Capture the cell that displays the provided text and extract its [x, y] central coordinate. 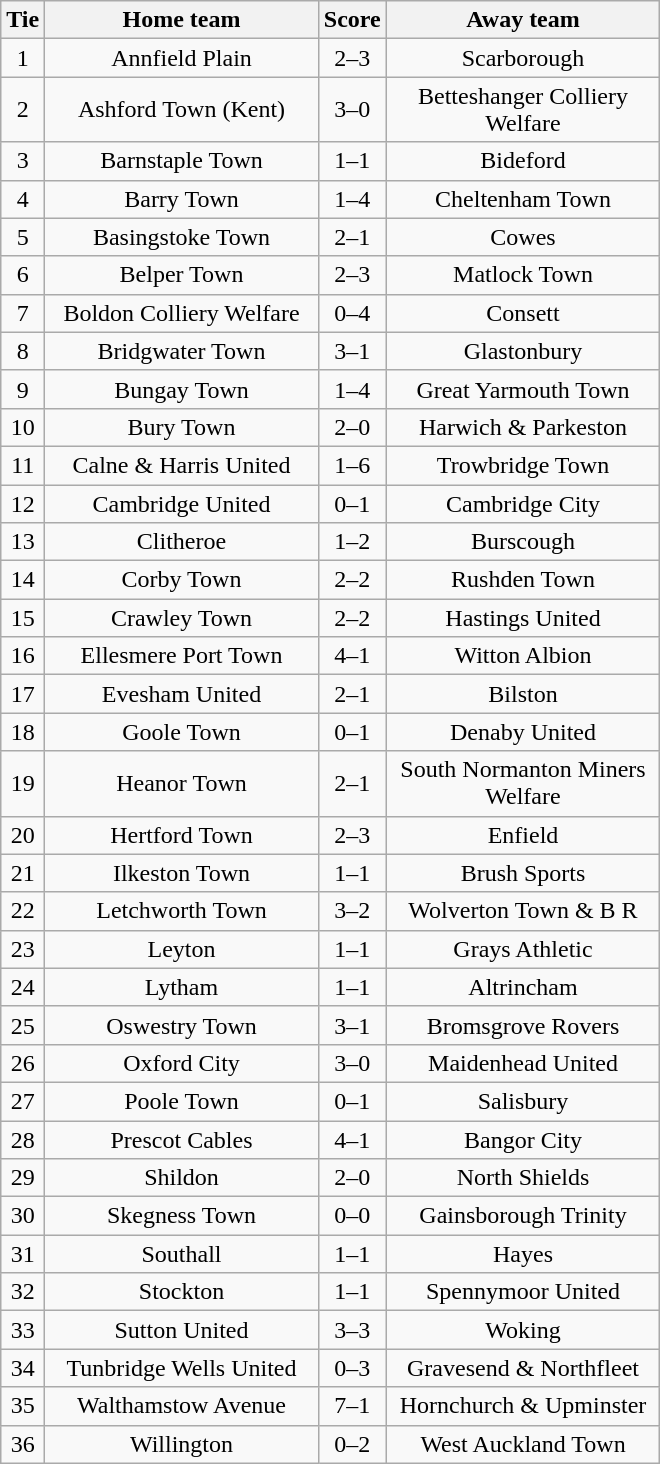
Clitheroe [182, 542]
Matlock Town [523, 275]
Sutton United [182, 1330]
17 [23, 694]
Lytham [182, 987]
15 [23, 618]
Tunbridge Wells United [182, 1368]
West Auckland Town [523, 1444]
Bilston [523, 694]
Walthamstow Avenue [182, 1406]
3–3 [352, 1330]
Basingstoke Town [182, 237]
30 [23, 1216]
Glastonbury [523, 351]
Poole Town [182, 1101]
Evesham United [182, 694]
Calne & Harris United [182, 465]
Harwich & Parkeston [523, 427]
Home team [182, 20]
Bideford [523, 161]
Great Yarmouth Town [523, 389]
2 [23, 110]
23 [23, 949]
Ashford Town (Kent) [182, 110]
1–6 [352, 465]
0–0 [352, 1216]
20 [23, 835]
Tie [23, 20]
3 [23, 161]
31 [23, 1254]
5 [23, 237]
Gravesend & Northfleet [523, 1368]
Salisbury [523, 1101]
Score [352, 20]
Southall [182, 1254]
South Normanton Miners Welfare [523, 784]
0–3 [352, 1368]
Belper Town [182, 275]
Hayes [523, 1254]
Leyton [182, 949]
34 [23, 1368]
29 [23, 1178]
Barry Town [182, 199]
24 [23, 987]
28 [23, 1139]
Cowes [523, 237]
32 [23, 1292]
Hertford Town [182, 835]
Bury Town [182, 427]
Stockton [182, 1292]
Bridgwater Town [182, 351]
36 [23, 1444]
Skegness Town [182, 1216]
Away team [523, 20]
22 [23, 911]
Rushden Town [523, 580]
Shildon [182, 1178]
Gainsborough Trinity [523, 1216]
25 [23, 1025]
Enfield [523, 835]
35 [23, 1406]
0–4 [352, 313]
Bungay Town [182, 389]
6 [23, 275]
Annfield Plain [182, 58]
Witton Albion [523, 656]
8 [23, 351]
33 [23, 1330]
Oswestry Town [182, 1025]
16 [23, 656]
Scarborough [523, 58]
Letchworth Town [182, 911]
Burscough [523, 542]
Ilkeston Town [182, 873]
Crawley Town [182, 618]
1 [23, 58]
19 [23, 784]
Denaby United [523, 732]
Betteshanger Colliery Welfare [523, 110]
27 [23, 1101]
Grays Athletic [523, 949]
Heanor Town [182, 784]
21 [23, 873]
Oxford City [182, 1063]
Willington [182, 1444]
4 [23, 199]
Wolverton Town & B R [523, 911]
Prescot Cables [182, 1139]
Barnstaple Town [182, 161]
1–2 [352, 542]
North Shields [523, 1178]
Cambridge United [182, 503]
10 [23, 427]
Trowbridge Town [523, 465]
Consett [523, 313]
Altrincham [523, 987]
Corby Town [182, 580]
18 [23, 732]
Spennymoor United [523, 1292]
26 [23, 1063]
7–1 [352, 1406]
Boldon Colliery Welfare [182, 313]
Hornchurch & Upminster [523, 1406]
14 [23, 580]
11 [23, 465]
7 [23, 313]
Ellesmere Port Town [182, 656]
3–2 [352, 911]
Bangor City [523, 1139]
9 [23, 389]
Goole Town [182, 732]
Brush Sports [523, 873]
Cheltenham Town [523, 199]
13 [23, 542]
Maidenhead United [523, 1063]
Hastings United [523, 618]
Woking [523, 1330]
Bromsgrove Rovers [523, 1025]
12 [23, 503]
0–2 [352, 1444]
Cambridge City [523, 503]
